Provide the (x, y) coordinate of the cell's center where the given text is located.  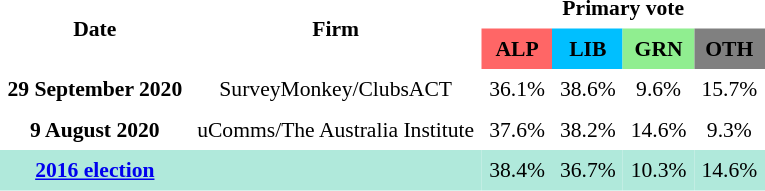
SurveyMonkey/ClubsACT (336, 89)
9.6% (658, 89)
9.3% (730, 130)
36.1% (518, 89)
9 August 2020 (95, 130)
ALP (518, 48)
29 September 2020 (95, 89)
GRN (658, 48)
15.7% (730, 89)
uComms/The Australia Institute (336, 130)
2016 election (95, 170)
38.6% (588, 89)
OTH (730, 48)
36.7% (588, 170)
38.2% (588, 130)
37.6% (518, 130)
38.4% (518, 170)
10.3% (658, 170)
LIB (588, 48)
